Provide the (x, y) coordinate of the cell's center where the given text is located.  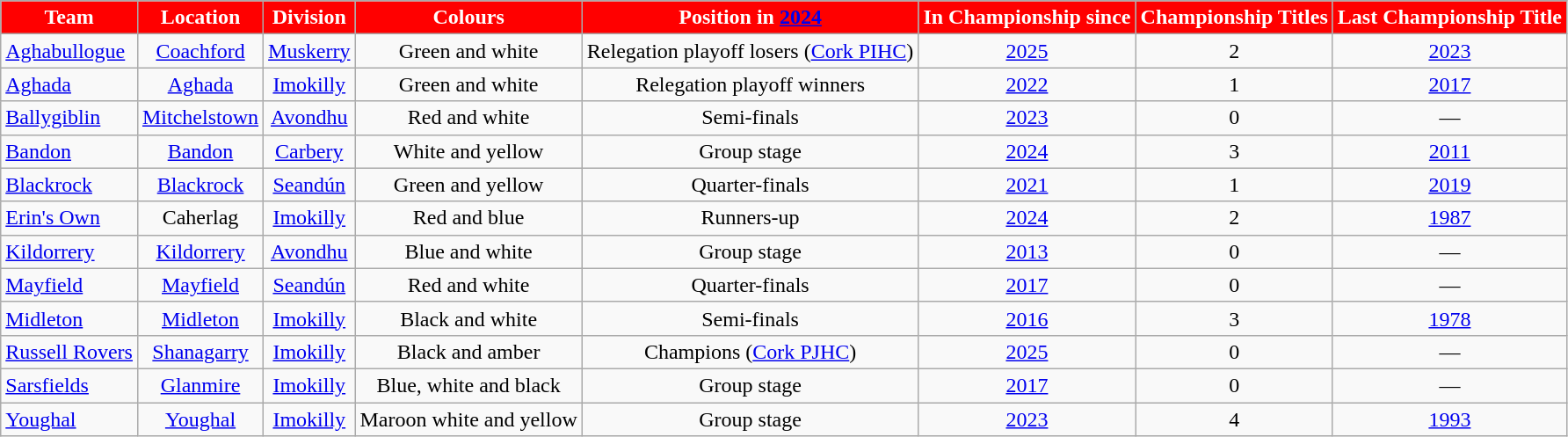
Blue, white and black (468, 385)
Relegation playoff losers (Cork PIHC) (751, 51)
1987 (1449, 218)
Blue and white (468, 251)
Black and white (468, 318)
Position in 2024 (751, 18)
Caherlag (200, 218)
4 (1234, 419)
Erin's Own (69, 218)
Muskerry (309, 51)
Relegation playoff winners (751, 84)
Colours (468, 18)
Champions (Cork PJHC) (751, 352)
Team (69, 18)
In Championship since (1027, 18)
Glanmire (200, 385)
Championship Titles (1234, 18)
Runners-up (751, 218)
Division (309, 18)
2016 (1027, 318)
2019 (1449, 185)
Aghabullogue (69, 51)
1993 (1449, 419)
Green and yellow (468, 185)
Ballygiblin (69, 118)
Coachford (200, 51)
2011 (1449, 151)
Russell Rovers (69, 352)
Last Championship Title (1449, 18)
Location (200, 18)
White and yellow (468, 151)
Mitchelstown (200, 118)
1978 (1449, 318)
2021 (1027, 185)
Black and amber (468, 352)
Red and blue (468, 218)
Maroon white and yellow (468, 419)
2013 (1027, 251)
Carbery (309, 151)
2022 (1027, 84)
Sarsfields (69, 385)
Shanagarry (200, 352)
